Pinpoint the cell where the given text exists, returning its [X, Y] midpoint coordinate. 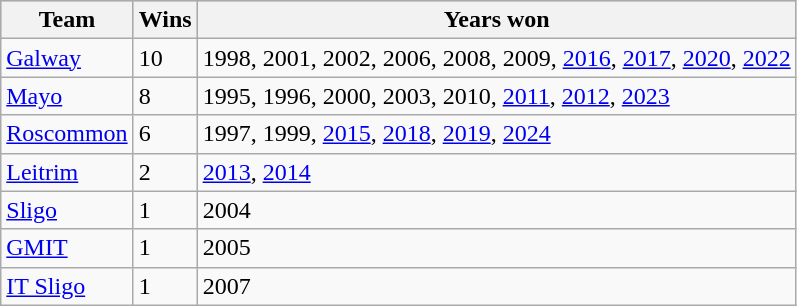
1998, 2001, 2002, 2006, 2008, 2009, 2016, 2017, 2020, 2022 [496, 58]
Galway [67, 58]
2004 [496, 210]
8 [165, 96]
6 [165, 134]
2005 [496, 248]
Wins [165, 20]
Sligo [67, 210]
Mayo [67, 96]
Leitrim [67, 172]
GMIT [67, 248]
2 [165, 172]
1995, 1996, 2000, 2003, 2010, 2011, 2012, 2023 [496, 96]
2007 [496, 286]
IT Sligo [67, 286]
Roscommon [67, 134]
10 [165, 58]
1997, 1999, 2015, 2018, 2019, 2024 [496, 134]
Years won [496, 20]
2013, 2014 [496, 172]
Team [67, 20]
